Capture the cell that displays the provided text and extract its [x, y] central coordinate. 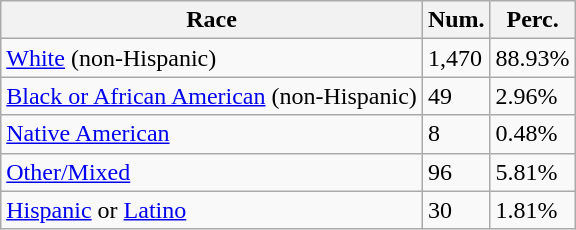
49 [456, 96]
Native American [212, 134]
Num. [456, 20]
Race [212, 20]
Hispanic or Latino [212, 210]
30 [456, 210]
5.81% [532, 172]
2.96% [532, 96]
Other/Mixed [212, 172]
Perc. [532, 20]
0.48% [532, 134]
Black or African American (non-Hispanic) [212, 96]
8 [456, 134]
1.81% [532, 210]
88.93% [532, 58]
White (non-Hispanic) [212, 58]
96 [456, 172]
1,470 [456, 58]
